Search for the cell housing the specified text and yield its [x, y] center coordinate. 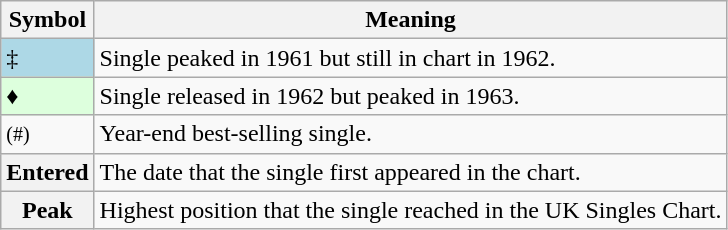
(#) [48, 134]
Single released in 1962 but peaked in 1963. [410, 96]
♦ [48, 96]
Peak [48, 210]
Year-end best-selling single. [410, 134]
Entered [48, 172]
The date that the single first appeared in the chart. [410, 172]
Highest position that the single reached in the UK Singles Chart. [410, 210]
Meaning [410, 20]
Single peaked in 1961 but still in chart in 1962. [410, 58]
‡ [48, 58]
Symbol [48, 20]
